Search for the cell housing the specified text and yield its [x, y] center coordinate. 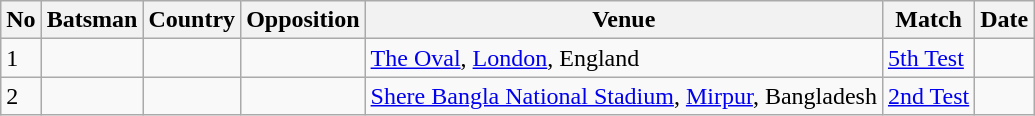
Date [1004, 20]
1 [21, 58]
Country [192, 20]
Venue [624, 20]
No [21, 20]
Match [928, 20]
Opposition [303, 20]
Shere Bangla National Stadium, Mirpur, Bangladesh [624, 96]
Batsman [92, 20]
The Oval, London, England [624, 58]
2nd Test [928, 96]
5th Test [928, 58]
2 [21, 96]
